Pinpoint the cell where the given text exists, returning its (x, y) midpoint coordinate. 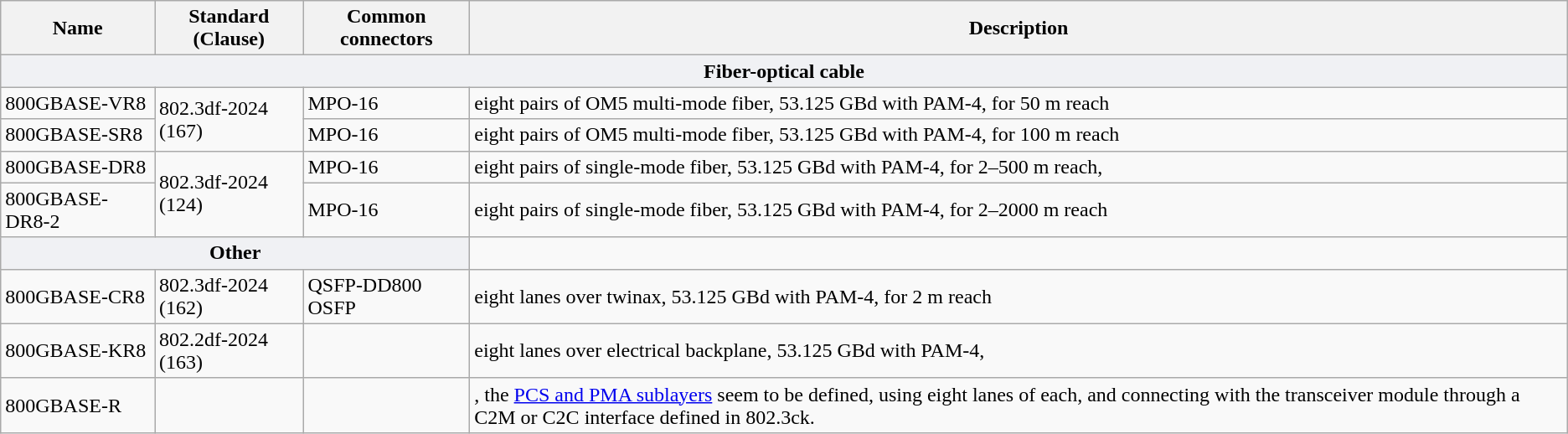
Fiber-optical cable (784, 71)
Description (1019, 28)
802.2df-2024 (163) (228, 350)
QSFP-DD800OSFP (387, 297)
eight lanes over twinax, 53.125 GBd with PAM-4, for 2 m reach (1019, 297)
800GBASE-CR8 (78, 297)
eight pairs of OM5 multi-mode fiber, 53.125 GBd with PAM-4, for 100 m reach (1019, 135)
800GBASE-R (78, 406)
802.3df-2024 (167) (228, 119)
Name (78, 28)
800GBASE-SR8 (78, 135)
eight pairs of single-mode fiber, 53.125 GBd with PAM-4, for 2–500 m reach, (1019, 167)
eight pairs of single-mode fiber, 53.125 GBd with PAM-4, for 2–2000 m reach (1019, 209)
802.3df-2024 (162) (228, 297)
800GBASE-KR8 (78, 350)
800GBASE-VR8 (78, 103)
Common connectors (387, 28)
800GBASE-DR8 (78, 167)
eight lanes over electrical backplane, 53.125 GBd with PAM-4, (1019, 350)
Other (235, 253)
eight pairs of OM5 multi-mode fiber, 53.125 GBd with PAM-4, for 50 m reach (1019, 103)
800GBASE-DR8-2 (78, 209)
Standard (Clause) (228, 28)
802.3df-2024 (124) (228, 194)
